Search for the cell housing the specified text and yield its [x, y] center coordinate. 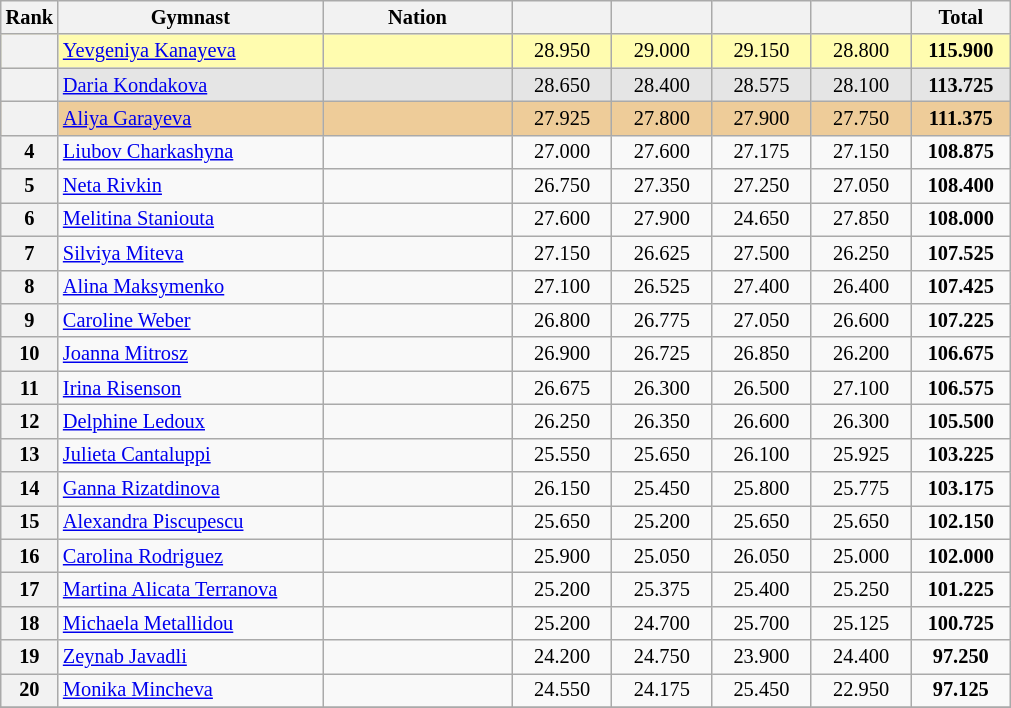
Neta Rivkin [190, 186]
23.900 [762, 657]
107.425 [961, 287]
25.700 [762, 623]
26.400 [861, 287]
25.375 [662, 589]
108.400 [961, 186]
25.900 [562, 556]
Ganna Rizatdinova [190, 489]
103.175 [961, 489]
26.525 [662, 287]
25.775 [861, 489]
Caroline Weber [190, 320]
Zeynab Javadli [190, 657]
103.225 [961, 455]
10 [30, 354]
15 [30, 522]
27.400 [762, 287]
108.875 [961, 152]
25.125 [861, 623]
28.950 [562, 51]
Daria Kondakova [190, 85]
102.150 [961, 522]
27.350 [662, 186]
26.725 [662, 354]
19 [30, 657]
Joanna Mitrosz [190, 354]
24.175 [662, 690]
27.000 [562, 152]
Michaela Metallidou [190, 623]
Melitina Staniouta [190, 219]
Delphine Ledoux [190, 421]
26.850 [762, 354]
6 [30, 219]
17 [30, 589]
26.800 [562, 320]
14 [30, 489]
Monika Mincheva [190, 690]
97.125 [961, 690]
12 [30, 421]
26.200 [861, 354]
25.000 [861, 556]
18 [30, 623]
Carolina Rodriguez [190, 556]
24.200 [562, 657]
26.100 [762, 455]
111.375 [961, 118]
Silviya Miteva [190, 253]
27.500 [762, 253]
26.625 [662, 253]
24.750 [662, 657]
26.350 [662, 421]
25.400 [762, 589]
107.525 [961, 253]
106.575 [961, 388]
106.675 [961, 354]
29.000 [662, 51]
108.000 [961, 219]
24.700 [662, 623]
27.800 [662, 118]
105.500 [961, 421]
28.800 [861, 51]
26.150 [562, 489]
9 [30, 320]
97.250 [961, 657]
115.900 [961, 51]
Alexandra Piscupescu [190, 522]
Julieta Cantaluppi [190, 455]
28.575 [762, 85]
28.100 [861, 85]
11 [30, 388]
25.050 [662, 556]
Rank [30, 17]
25.550 [562, 455]
Nation [418, 17]
Gymnast [190, 17]
27.925 [562, 118]
25.250 [861, 589]
16 [30, 556]
29.150 [762, 51]
113.725 [961, 85]
24.400 [861, 657]
27.750 [861, 118]
28.650 [562, 85]
26.750 [562, 186]
26.500 [762, 388]
26.775 [662, 320]
20 [30, 690]
Total [961, 17]
26.050 [762, 556]
Irina Risenson [190, 388]
26.675 [562, 388]
7 [30, 253]
Alina Maksymenko [190, 287]
Yevgeniya Kanayeva [190, 51]
107.225 [961, 320]
Liubov Charkashyna [190, 152]
26.900 [562, 354]
27.850 [861, 219]
Aliya Garayeva [190, 118]
27.175 [762, 152]
25.925 [861, 455]
101.225 [961, 589]
8 [30, 287]
13 [30, 455]
5 [30, 186]
102.000 [961, 556]
22.950 [861, 690]
24.550 [562, 690]
4 [30, 152]
27.250 [762, 186]
24.650 [762, 219]
100.725 [961, 623]
Martina Alicata Terranova [190, 589]
28.400 [662, 85]
25.800 [762, 489]
